For the text-containing cell, return its midpoint in (x, y) coordinate format. 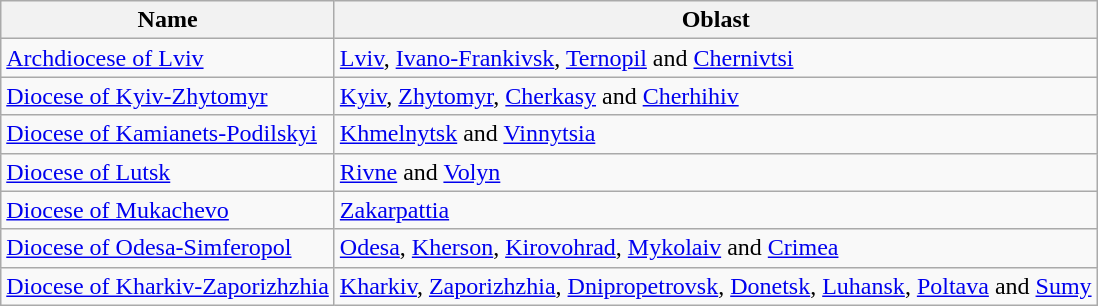
Name (168, 20)
Diocese of Lutsk (168, 172)
Odesa, Kherson, Kirovohrad, Mykolaiv and Crimea (716, 248)
Diocese of Kyiv-Zhytomyr (168, 96)
Kyiv, Zhytomyr, Cherkasy and Cherhihiv (716, 96)
Zakarpattia (716, 210)
Diocese of Kharkiv-Zaporizhzhia (168, 286)
Diocese of Mukachevo (168, 210)
Rivne and Volyn (716, 172)
Diocese of Kamianets-Podilskyi (168, 134)
Lviv, Ivano-Frankivsk, Ternopil and Chernivtsi (716, 58)
Khmelnytsk and Vinnytsia (716, 134)
Oblast (716, 20)
Kharkiv, Zaporizhzhia, Dnipropetrovsk, Donetsk, Luhansk, Poltava and Sumy (716, 286)
Archdiocese of Lviv (168, 58)
Diocese of Odesa-Simferopol (168, 248)
